Find where the given text appears and provide that cell's center as [x, y] coordinate. 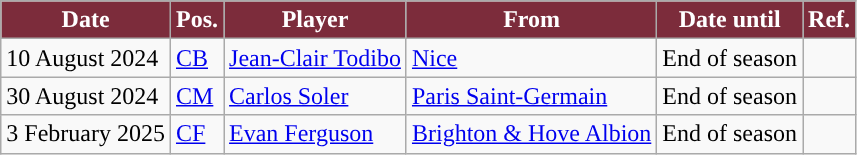
CB [196, 58]
CM [196, 96]
3 February 2025 [86, 134]
Ref. [830, 20]
Date until [730, 20]
Paris Saint-Germain [531, 96]
Date [86, 20]
Pos. [196, 20]
10 August 2024 [86, 58]
Player [316, 20]
From [531, 20]
CF [196, 134]
Brighton & Hove Albion [531, 134]
Evan Ferguson [316, 134]
Jean-Clair Todibo [316, 58]
30 August 2024 [86, 96]
Nice [531, 58]
Carlos Soler [316, 96]
